From the cell containing the given text, extract its center point as (X, Y) coordinate. 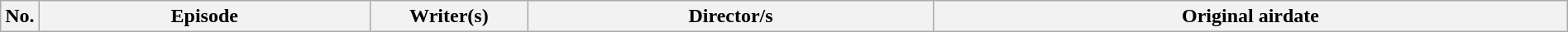
Episode (204, 16)
Director/s (730, 16)
Original airdate (1250, 16)
Writer(s) (448, 16)
No. (20, 16)
